Search for the cell housing the specified text and yield its [x, y] center coordinate. 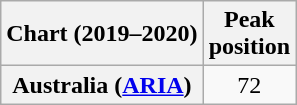
Chart (2019–2020) [102, 34]
Peakposition [249, 34]
Australia (ARIA) [102, 85]
72 [249, 85]
